Find where the given text appears and provide that cell's center as (x, y) coordinate. 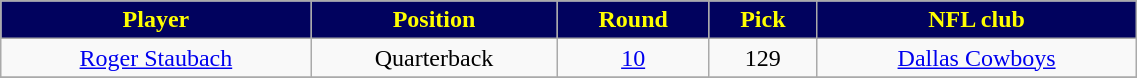
NFL club (976, 20)
Position (434, 20)
Player (156, 20)
Round (633, 20)
129 (762, 58)
Pick (762, 20)
10 (633, 58)
Roger Staubach (156, 58)
Dallas Cowboys (976, 58)
Quarterback (434, 58)
